Capture the cell that displays the provided text and extract its [x, y] central coordinate. 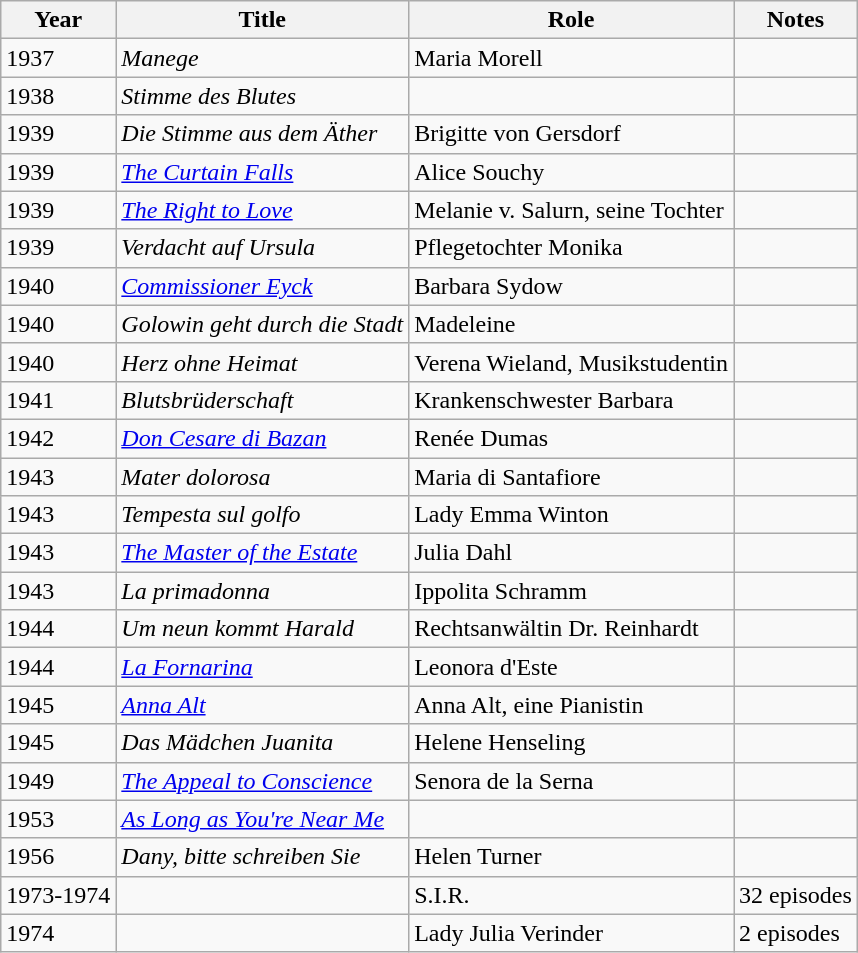
Manege [262, 58]
2 episodes [796, 933]
Barbara Sydow [572, 286]
Die Stimme aus dem Äther [262, 134]
Verena Wieland, Musikstudentin [572, 362]
La Fornarina [262, 667]
Golowin geht durch die Stadt [262, 324]
Das Mädchen Juanita [262, 743]
Anna Alt, eine Pianistin [572, 705]
S.I.R. [572, 895]
1949 [58, 781]
Year [58, 20]
Anna Alt [262, 705]
1937 [58, 58]
Brigitte von Gersdorf [572, 134]
Lady Emma Winton [572, 515]
1974 [58, 933]
Verdacht auf Ursula [262, 248]
Madeleine [572, 324]
Um neun kommt Harald [262, 629]
Krankenschwester Barbara [572, 400]
The Appeal to Conscience [262, 781]
La primadonna [262, 591]
Ippolita Schramm [572, 591]
Melanie v. Salurn, seine Tochter [572, 210]
Julia Dahl [572, 553]
Notes [796, 20]
Herz ohne Heimat [262, 362]
Tempesta sul golfo [262, 515]
32 episodes [796, 895]
Title [262, 20]
The Curtain Falls [262, 172]
As Long as You're Near Me [262, 819]
Stimme des Blutes [262, 96]
The Master of the Estate [262, 553]
Blutsbrüderschaft [262, 400]
Rechtsanwältin Dr. Reinhardt [572, 629]
Pflegetochter Monika [572, 248]
1938 [58, 96]
Leonora d'Este [572, 667]
Lady Julia Verinder [572, 933]
Renée Dumas [572, 438]
Role [572, 20]
Mater dolorosa [262, 477]
Helene Henseling [572, 743]
Maria di Santafiore [572, 477]
Don Cesare di Bazan [262, 438]
1953 [58, 819]
Helen Turner [572, 857]
1941 [58, 400]
The Right to Love [262, 210]
Commissioner Eyck [262, 286]
Maria Morell [572, 58]
Dany, bitte schreiben Sie [262, 857]
1973-1974 [58, 895]
Senora de la Serna [572, 781]
Alice Souchy [572, 172]
1942 [58, 438]
1956 [58, 857]
